Return (x, y) of the center of cell containing provided text 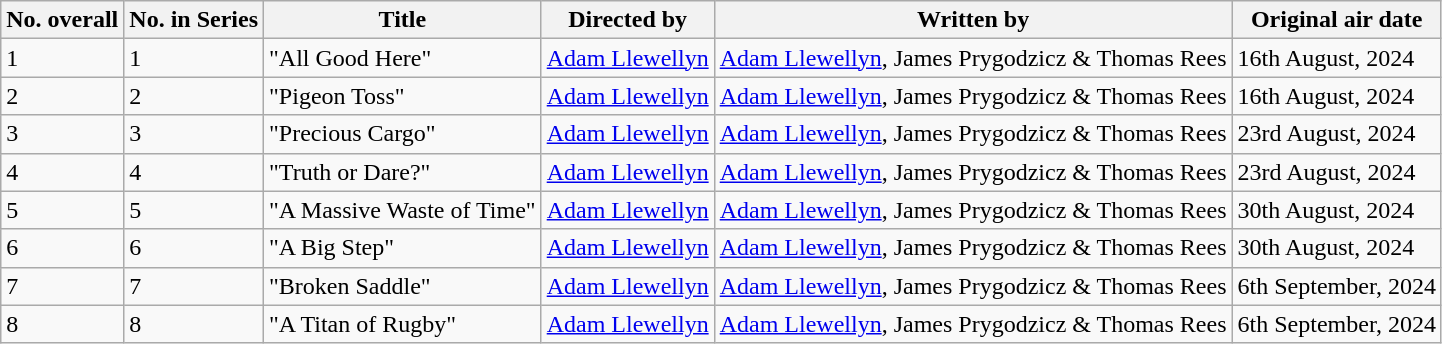
Directed by (628, 20)
"A Titan of Rugby" (403, 324)
Original air date (1336, 20)
"A Massive Waste of Time" (403, 210)
"Broken Saddle" (403, 286)
No. in Series (194, 20)
"Truth or Dare?" (403, 172)
"Pigeon Toss" (403, 96)
"A Big Step" (403, 248)
No. overall (62, 20)
"All Good Here" (403, 58)
Title (403, 20)
Written by (973, 20)
"Precious Cargo" (403, 134)
